Extract the [x, y] coordinate from the center of the cell holding the provided text.  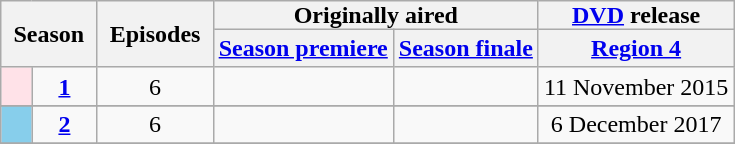
Season premiere [303, 48]
6 December 2017 [636, 124]
DVD release [636, 15]
11 November 2015 [636, 86]
2 [64, 124]
Region 4 [636, 48]
Originally aired [376, 15]
1 [64, 86]
Episodes [155, 34]
Season finale [466, 48]
Season [49, 34]
